Locate the cell with the specified text and output its [x, y] center coordinate. 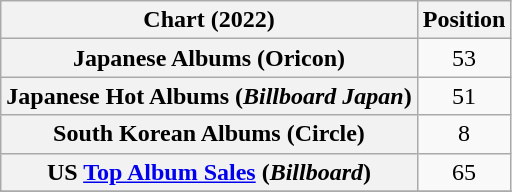
51 [464, 96]
65 [464, 172]
53 [464, 58]
Japanese Hot Albums (Billboard Japan) [209, 96]
South Korean Albums (Circle) [209, 134]
Position [464, 20]
US Top Album Sales (Billboard) [209, 172]
Japanese Albums (Oricon) [209, 58]
Chart (2022) [209, 20]
8 [464, 134]
